Search for the cell housing the specified text and yield its (x, y) center coordinate. 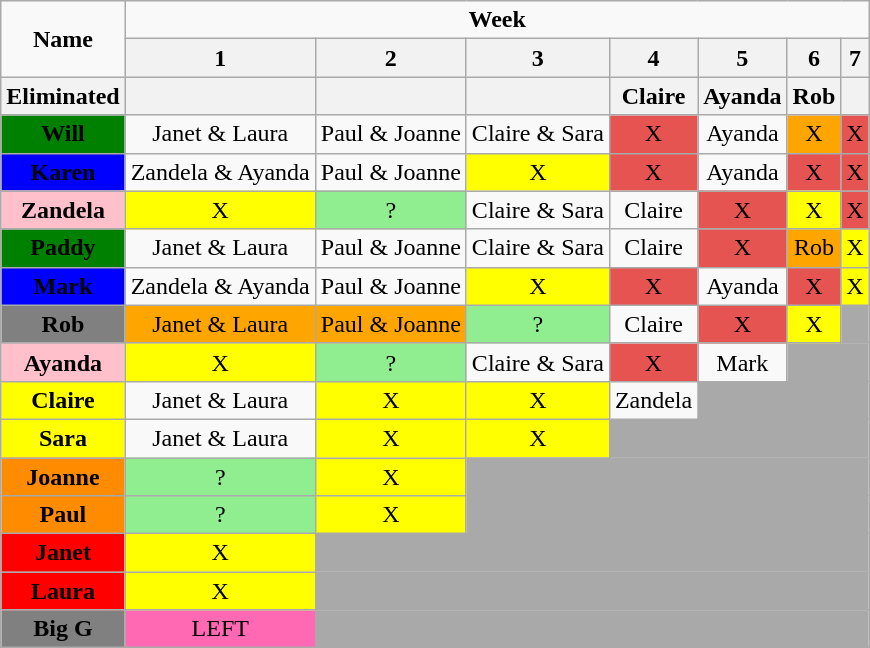
Name (63, 39)
Week (497, 20)
Joanne (63, 477)
6 (814, 58)
5 (742, 58)
4 (653, 58)
7 (855, 58)
Karen (63, 172)
Paddy (63, 248)
LEFT (220, 629)
Sara (63, 438)
2 (390, 58)
Paul (63, 515)
3 (538, 58)
Eliminated (63, 96)
1 (220, 58)
Laura (63, 591)
Janet (63, 553)
Big G (63, 629)
Will (63, 134)
